Capture the cell that displays the provided text and extract its (X, Y) central coordinate. 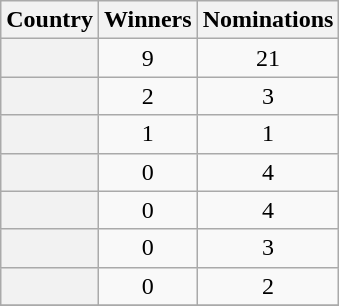
21 (268, 58)
Winners (148, 20)
9 (148, 58)
Nominations (268, 20)
Country (50, 20)
